Determine the [x, y] coordinate at the center of the cell enclosing the given text.  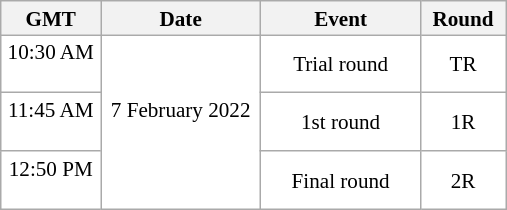
7 February 2022 [181, 122]
1st round [341, 122]
11:45 AM [51, 122]
Final round [341, 180]
2R [464, 180]
GMT [51, 18]
TR [464, 64]
10:30 AM [51, 64]
Event [341, 18]
Date [181, 18]
Round [464, 18]
Trial round [341, 64]
12:50 PM [51, 180]
1R [464, 122]
